Locate the cell with the specified text and output its [x, y] center coordinate. 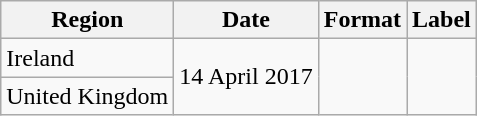
Region [88, 20]
Label [442, 20]
United Kingdom [88, 96]
Date [246, 20]
14 April 2017 [246, 77]
Format [362, 20]
Ireland [88, 58]
